Locate the cell with the specified text and output its (X, Y) center coordinate. 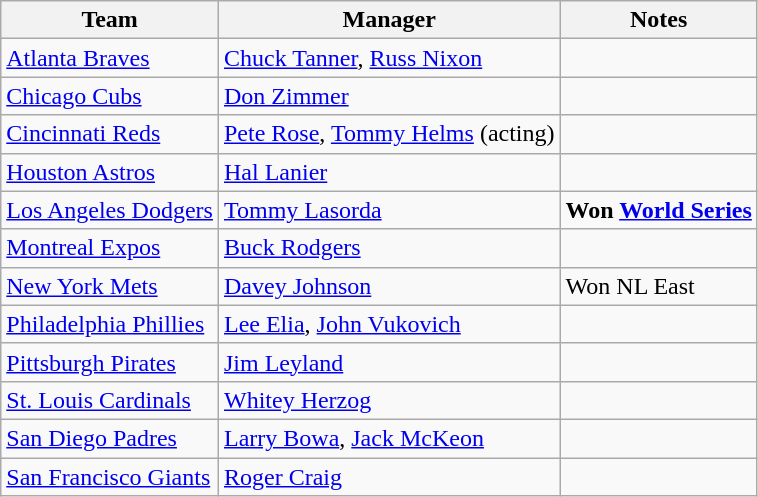
Won NL East (658, 286)
Hal Lanier (389, 172)
Davey Johnson (389, 286)
New York Mets (110, 286)
Cincinnati Reds (110, 134)
Chicago Cubs (110, 96)
Buck Rodgers (389, 248)
San Francisco Giants (110, 477)
Chuck Tanner, Russ Nixon (389, 58)
Team (110, 20)
Manager (389, 20)
Notes (658, 20)
St. Louis Cardinals (110, 400)
Houston Astros (110, 172)
Atlanta Braves (110, 58)
Jim Leyland (389, 362)
Philadelphia Phillies (110, 324)
Montreal Expos (110, 248)
Roger Craig (389, 477)
Lee Elia, John Vukovich (389, 324)
Los Angeles Dodgers (110, 210)
Larry Bowa, Jack McKeon (389, 438)
Whitey Herzog (389, 400)
Tommy Lasorda (389, 210)
Don Zimmer (389, 96)
Won World Series (658, 210)
San Diego Padres (110, 438)
Pete Rose, Tommy Helms (acting) (389, 134)
Pittsburgh Pirates (110, 362)
